Find where the given text appears and provide that cell's center as [X, Y] coordinate. 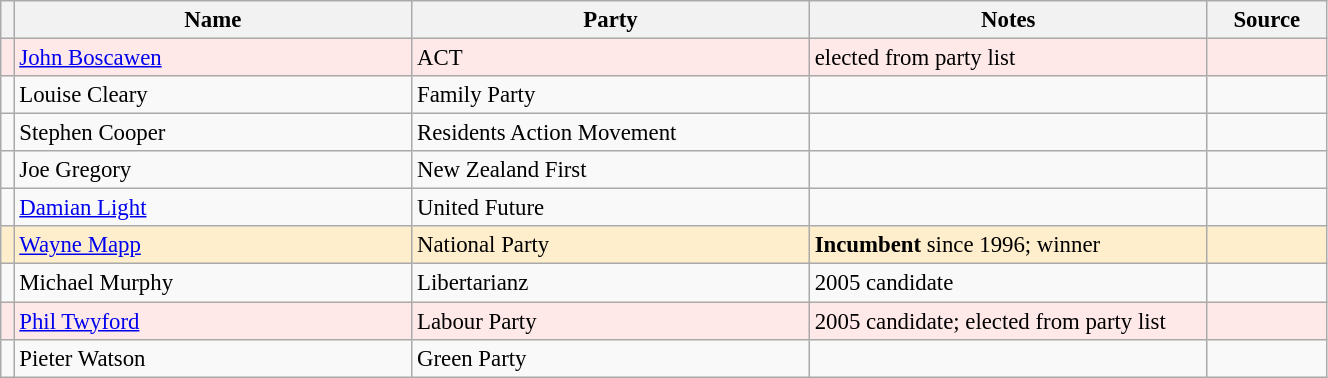
New Zealand First [611, 170]
National Party [611, 245]
Michael Murphy [213, 283]
Source [1266, 20]
Family Party [611, 95]
elected from party list [1008, 58]
Wayne Mapp [213, 245]
Name [213, 20]
2005 candidate; elected from party list [1008, 321]
United Future [611, 208]
Phil Twyford [213, 321]
ACT [611, 58]
Louise Cleary [213, 95]
Stephen Cooper [213, 133]
Party [611, 20]
Joe Gregory [213, 170]
Labour Party [611, 321]
Incumbent since 1996; winner [1008, 245]
Pieter Watson [213, 358]
2005 candidate [1008, 283]
Green Party [611, 358]
Notes [1008, 20]
Libertarianz [611, 283]
Damian Light [213, 208]
John Boscawen [213, 58]
Residents Action Movement [611, 133]
